Provide the (x, y) coordinate of the cell's center where the given text is located.  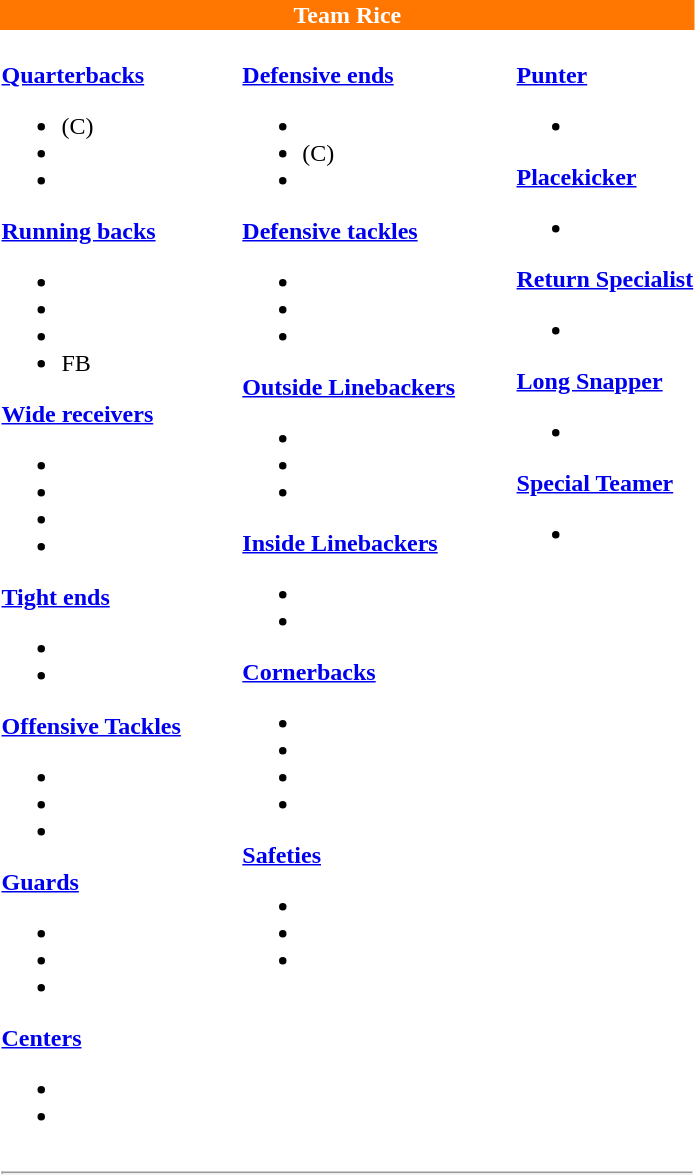
Defensive ends (C)Defensive tacklesOutside LinebackersInside LinebackersCornerbacksSafeties (349, 594)
Team Rice (348, 15)
PunterPlacekickerReturn SpecialistLong SnapperSpecial Teamer (605, 594)
Quarterbacks (C)Running backs FBWide receiversTight endsOffensive TacklesGuardsCenters (91, 594)
